Scan for the cell matching the given text and deliver its [X, Y] coordinate at center. 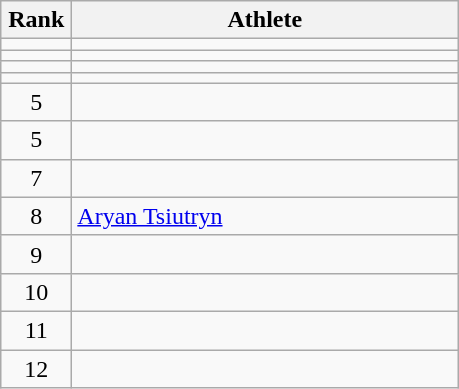
Aryan Tsiutryn [265, 216]
11 [36, 330]
8 [36, 216]
Athlete [265, 20]
12 [36, 369]
Rank [36, 20]
9 [36, 254]
7 [36, 178]
10 [36, 292]
